Locate the cell with the specified text and output its (X, Y) center coordinate. 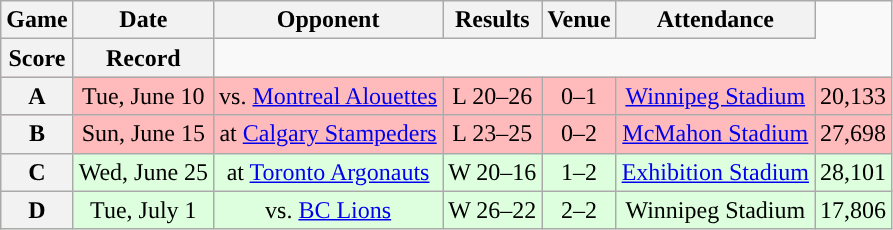
W 26–22 (492, 210)
vs. BC Lions (328, 210)
W 20–16 (492, 172)
L 23–25 (492, 134)
Tue, July 1 (143, 210)
Sun, June 15 (143, 134)
B (37, 134)
Score (37, 58)
Wed, June 25 (143, 172)
Attendance (715, 20)
Venue (579, 20)
at Toronto Argonauts (328, 172)
17,806 (852, 210)
2–2 (579, 210)
Exhibition Stadium (715, 172)
28,101 (852, 172)
Game (37, 20)
vs. Montreal Alouettes (328, 96)
Opponent (328, 20)
at Calgary Stampeders (328, 134)
0–2 (579, 134)
20,133 (852, 96)
D (37, 210)
Date (143, 20)
McMahon Stadium (715, 134)
Record (143, 58)
Tue, June 10 (143, 96)
C (37, 172)
L 20–26 (492, 96)
1–2 (579, 172)
A (37, 96)
27,698 (852, 134)
0–1 (579, 96)
Results (492, 20)
